For the text-containing cell, return its midpoint in [X, Y] coordinate format. 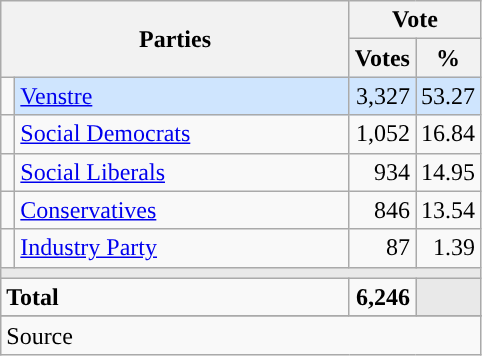
16.84 [448, 134]
846 [382, 210]
934 [382, 172]
Votes [382, 58]
3,327 [382, 96]
Total [176, 297]
Vote [414, 20]
Source [241, 335]
Industry Party [182, 248]
Conservatives [182, 210]
1.39 [448, 248]
14.95 [448, 172]
53.27 [448, 96]
% [448, 58]
87 [382, 248]
6,246 [382, 297]
13.54 [448, 210]
1,052 [382, 134]
Social Democrats [182, 134]
Parties [176, 39]
Social Liberals [182, 172]
Venstre [182, 96]
